Identify which cell holds the provided text, then report its (x, y) central coordinate. 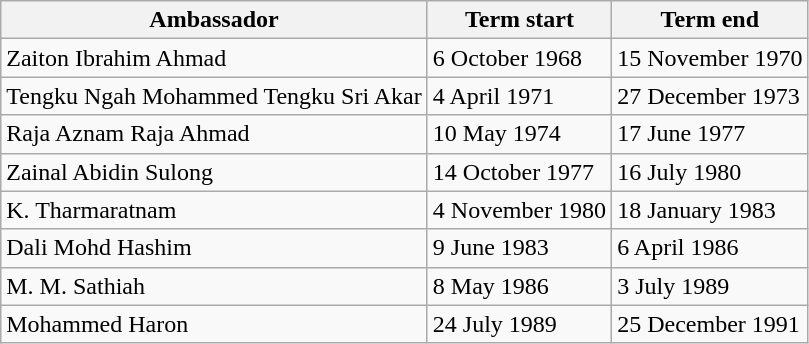
18 January 1983 (710, 210)
M. M. Sathiah (214, 286)
Tengku Ngah Mohammed Tengku Sri Akar (214, 96)
Zaiton Ibrahim Ahmad (214, 58)
Dali Mohd Hashim (214, 248)
3 July 1989 (710, 286)
14 October 1977 (519, 172)
Term end (710, 20)
25 December 1991 (710, 324)
Mohammed Haron (214, 324)
16 July 1980 (710, 172)
15 November 1970 (710, 58)
4 November 1980 (519, 210)
17 June 1977 (710, 134)
27 December 1973 (710, 96)
6 April 1986 (710, 248)
6 October 1968 (519, 58)
8 May 1986 (519, 286)
K. Tharmaratnam (214, 210)
Term start (519, 20)
24 July 1989 (519, 324)
Ambassador (214, 20)
4 April 1971 (519, 96)
10 May 1974 (519, 134)
Raja Aznam Raja Ahmad (214, 134)
9 June 1983 (519, 248)
Zainal Abidin Sulong (214, 172)
